Scan for the cell matching the given text and deliver its (x, y) coordinate at center. 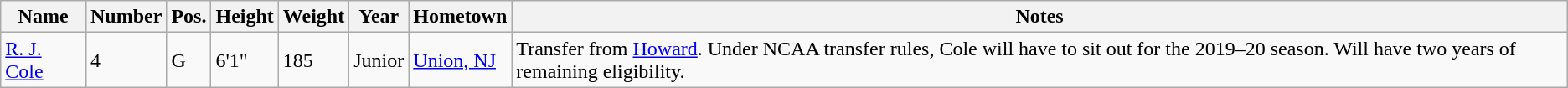
Name (44, 17)
G (189, 60)
6'1" (245, 60)
4 (126, 60)
Year (379, 17)
Weight (313, 17)
Number (126, 17)
Union, NJ (461, 60)
Transfer from Howard. Under NCAA transfer rules, Cole will have to sit out for the 2019–20 season. Will have two years of remaining eligibility. (1039, 60)
Notes (1039, 17)
Height (245, 17)
185 (313, 60)
Hometown (461, 17)
R. J. Cole (44, 60)
Pos. (189, 17)
Junior (379, 60)
